Locate the cell with the specified text and output its [x, y] center coordinate. 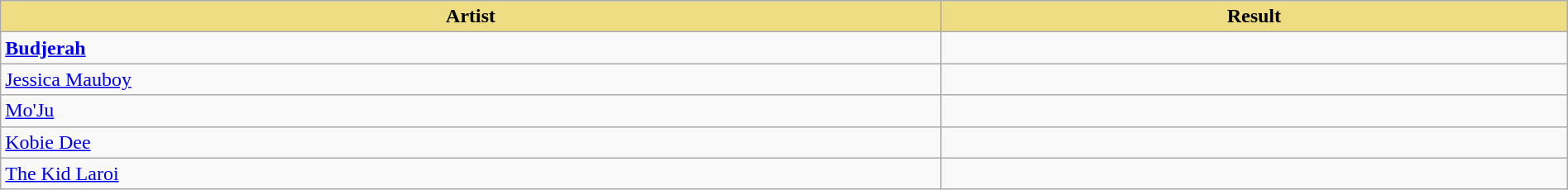
Jessica Mauboy [471, 79]
The Kid Laroi [471, 173]
Artist [471, 17]
Result [1254, 17]
Mo'Ju [471, 111]
Kobie Dee [471, 142]
Budjerah [471, 48]
